Locate the cell with the specified text and output its [x, y] center coordinate. 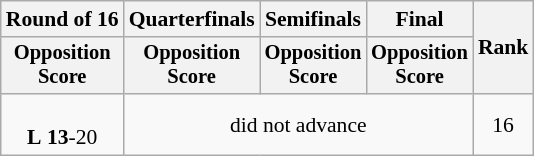
Round of 16 [62, 19]
Rank [504, 48]
L 13-20 [62, 124]
Quarterfinals [192, 19]
Final [420, 19]
Semifinals [314, 19]
16 [504, 124]
did not advance [298, 124]
